Locate the cell with the specified text and output its (x, y) center coordinate. 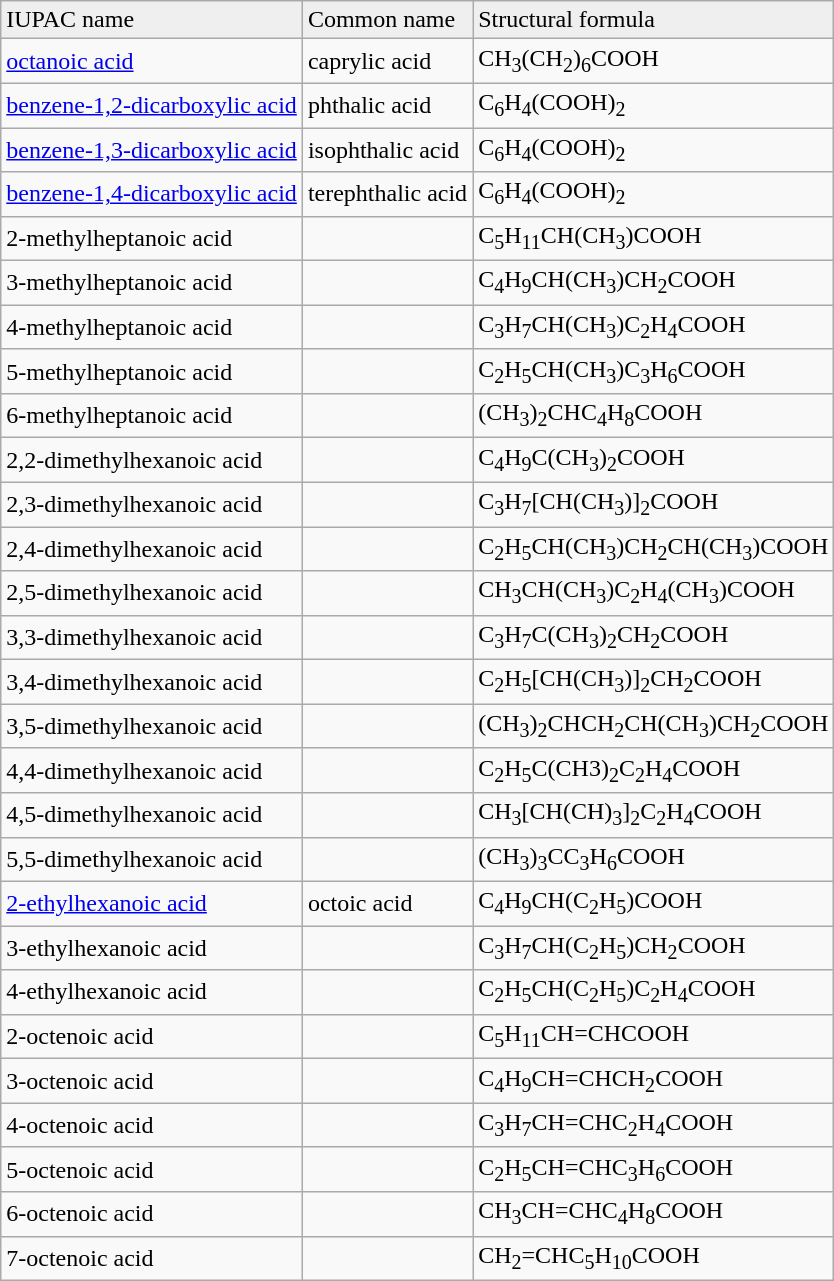
2,3-dimethylhexanoic acid (152, 504)
Common name (387, 20)
C4H9CH(C2H5)COOH (654, 903)
5-methylheptanoic acid (152, 371)
6-methylheptanoic acid (152, 416)
2-ethylhexanoic acid (152, 903)
C4H9CH=CHCH2COOH (654, 1081)
3,3-dimethylhexanoic acid (152, 637)
phthalic acid (387, 105)
5,5-dimethylhexanoic acid (152, 859)
3,5-dimethylhexanoic acid (152, 726)
(CH3)2CHCH2CH(CH3)CH2COOH (654, 726)
C4H9CH(CH3)CH2COOH (654, 283)
3,4-dimethylhexanoic acid (152, 682)
C2H5CH(CH3)C3H6COOH (654, 371)
C2H5CH(C2H5)C2H4COOH (654, 992)
octoic acid (387, 903)
C4H9C(CH3)2COOH (654, 460)
4-ethylhexanoic acid (152, 992)
C5H11CH(CH3)COOH (654, 238)
C3H7[CH(CH3)]2COOH (654, 504)
4,4-dimethylhexanoic acid (152, 770)
2,4-dimethylhexanoic acid (152, 549)
C2H5CH=CHC3H6COOH (654, 1169)
CH3CH(CH3)C2H4(CH3)COOH (654, 593)
octanoic acid (152, 61)
3-octenoic acid (152, 1081)
5-octenoic acid (152, 1169)
3-methylheptanoic acid (152, 283)
7-octenoic acid (152, 1258)
C3H7C(CH3)2CH2COOH (654, 637)
CH3[CH(CH)3]2C2H4COOH (654, 815)
benzene-1,3-dicarboxylic acid (152, 150)
4-octenoic acid (152, 1125)
terephthalic acid (387, 194)
benzene-1,2-dicarboxylic acid (152, 105)
C5H11CH=CHCOOH (654, 1036)
CH2=CHC5H10COOH (654, 1258)
2-octenoic acid (152, 1036)
2,5-dimethylhexanoic acid (152, 593)
CH3(CH2)6COOH (654, 61)
C3H7CH(C2H5)CH2COOH (654, 948)
4,5-dimethylhexanoic acid (152, 815)
C3H7CH(CH3)C2H4COOH (654, 327)
(CH3)3CC3H6COOH (654, 859)
2,2-dimethylhexanoic acid (152, 460)
(CH3)2CHC4H8COOH (654, 416)
C2H5C(CH3)2C2H4COOH (654, 770)
isophthalic acid (387, 150)
3-ethylhexanoic acid (152, 948)
2-methylheptanoic acid (152, 238)
CH3CH=CHC4H8COOH (654, 1214)
benzene-1,4-dicarboxylic acid (152, 194)
IUPAC name (152, 20)
Structural formula (654, 20)
caprylic acid (387, 61)
4-methylheptanoic acid (152, 327)
C2H5[CH(CH3)]2CH2COOH (654, 682)
C3H7CH=CHC2H4COOH (654, 1125)
C2H5CH(CH3)CH2CH(CH3)COOH (654, 549)
6-octenoic acid (152, 1214)
